Scan for the cell matching the given text and deliver its [x, y] coordinate at center. 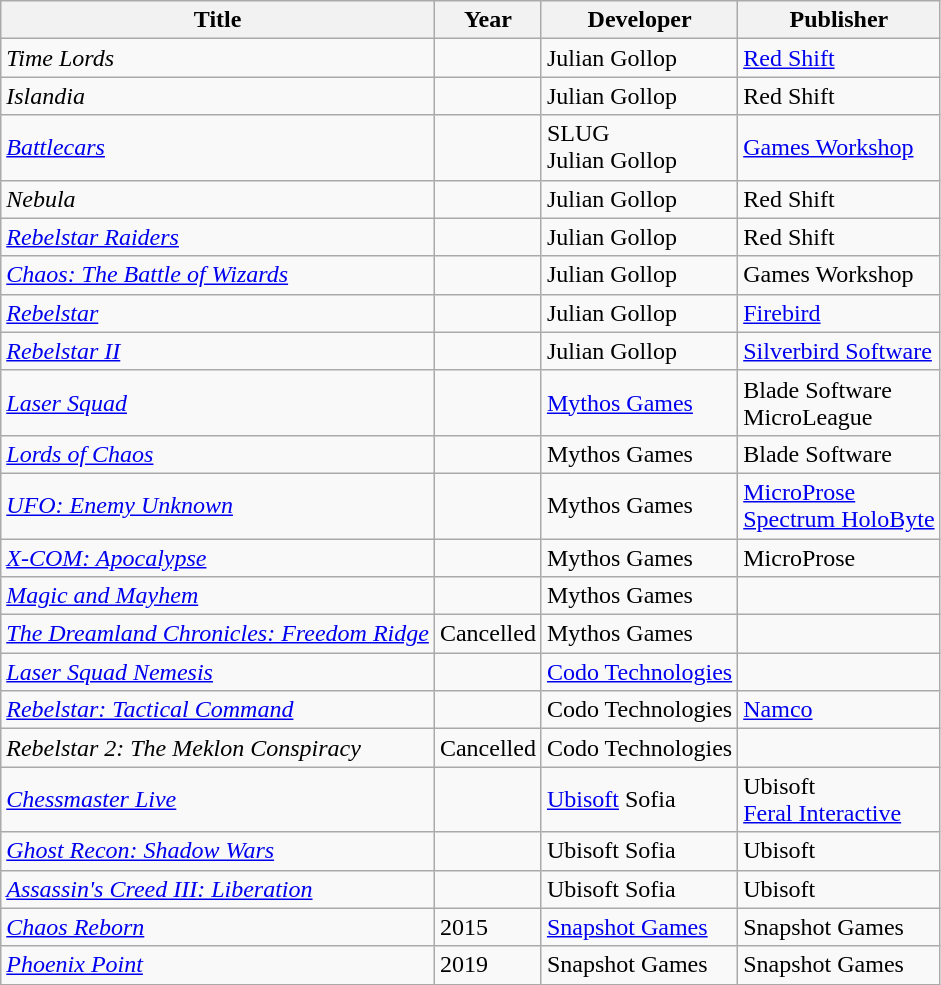
SLUGJulian Gollop [639, 148]
Developer [639, 20]
MicroProseSpectrum HoloByte [839, 506]
Namco [839, 710]
Magic and Mayhem [218, 596]
Publisher [839, 20]
Rebelstar II [218, 351]
Chaos Reborn [218, 927]
Rebelstar: Tactical Command [218, 710]
Silverbird Software [839, 351]
Year [488, 20]
UFO: Enemy Unknown [218, 506]
Assassin's Creed III: Liberation [218, 889]
The Dreamland Chronicles: Freedom Ridge [218, 634]
Laser Squad Nemesis [218, 672]
2015 [488, 927]
Nebula [218, 199]
Rebelstar [218, 313]
UbisoftFeral Interactive [839, 800]
Laser Squad [218, 402]
Islandia [218, 96]
Blade Software [839, 454]
Phoenix Point [218, 965]
Rebelstar Raiders [218, 237]
MicroProse [839, 557]
Chessmaster Live [218, 800]
Rebelstar 2: The Meklon Conspiracy [218, 748]
Firebird [839, 313]
Ghost Recon: Shadow Wars [218, 851]
Battlecars [218, 148]
Chaos: The Battle of Wizards [218, 275]
2019 [488, 965]
Time Lords [218, 58]
Blade SoftwareMicroLeague [839, 402]
Title [218, 20]
X-COM: Apocalypse [218, 557]
Lords of Chaos [218, 454]
